Provide the (X, Y) coordinate of the cell's center where the given text is located.  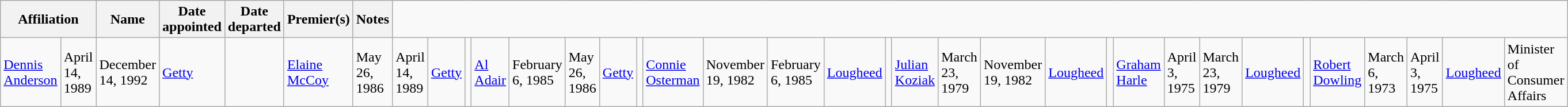
Robert Dowling (1338, 72)
Date departed (254, 20)
Graham Harle (1139, 72)
Affiliation (48, 20)
Date appointed (192, 20)
Notes (372, 20)
Name (128, 20)
Minister of Consumer Affairs (1536, 72)
Dennis Anderson (31, 72)
Premier(s) (318, 20)
December 14, 1992 (128, 72)
Julian Koziak (915, 72)
Elaine McCoy (318, 72)
Al Adair (490, 72)
Connie Osterman (673, 72)
March 6, 1973 (1386, 72)
